Search for the cell housing the specified text and yield its (X, Y) center coordinate. 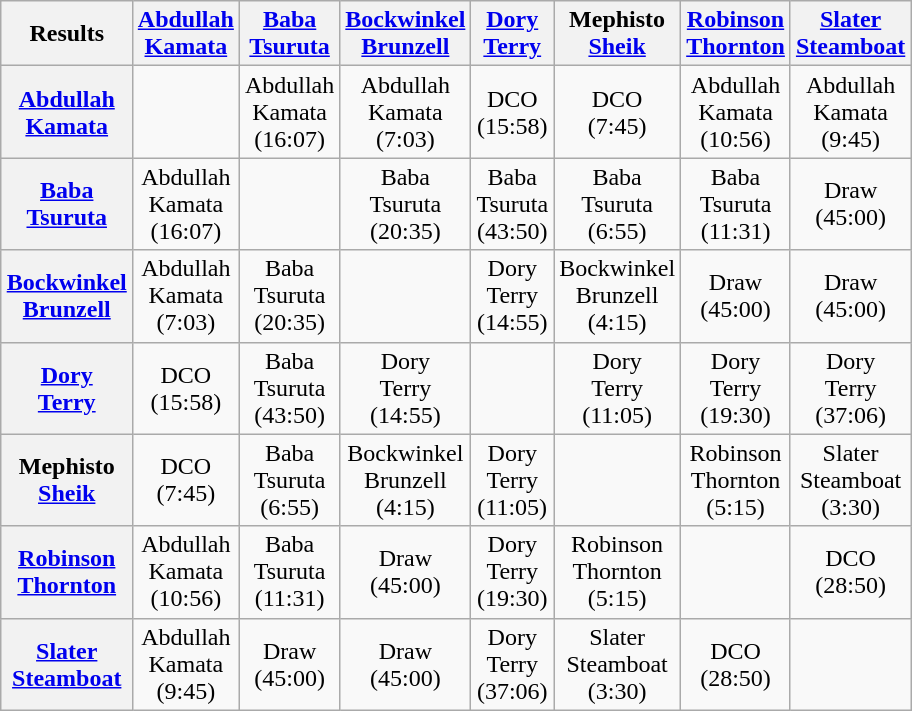
Results (66, 34)
